Locate the cell with the specified text and output its [X, Y] center coordinate. 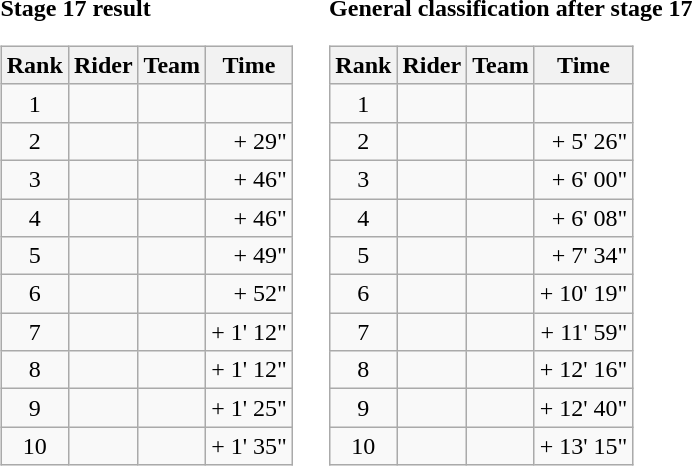
+ 10' 19" [584, 294]
+ 12' 40" [584, 408]
+ 12' 16" [584, 370]
+ 6' 00" [584, 179]
+ 11' 59" [584, 332]
+ 52" [250, 294]
+ 49" [250, 256]
+ 6' 08" [584, 217]
+ 1' 35" [250, 446]
+ 5' 26" [584, 141]
+ 7' 34" [584, 256]
+ 1' 25" [250, 408]
+ 29" [250, 141]
+ 13' 15" [584, 446]
